Find where the given text appears and provide that cell's center as [x, y] coordinate. 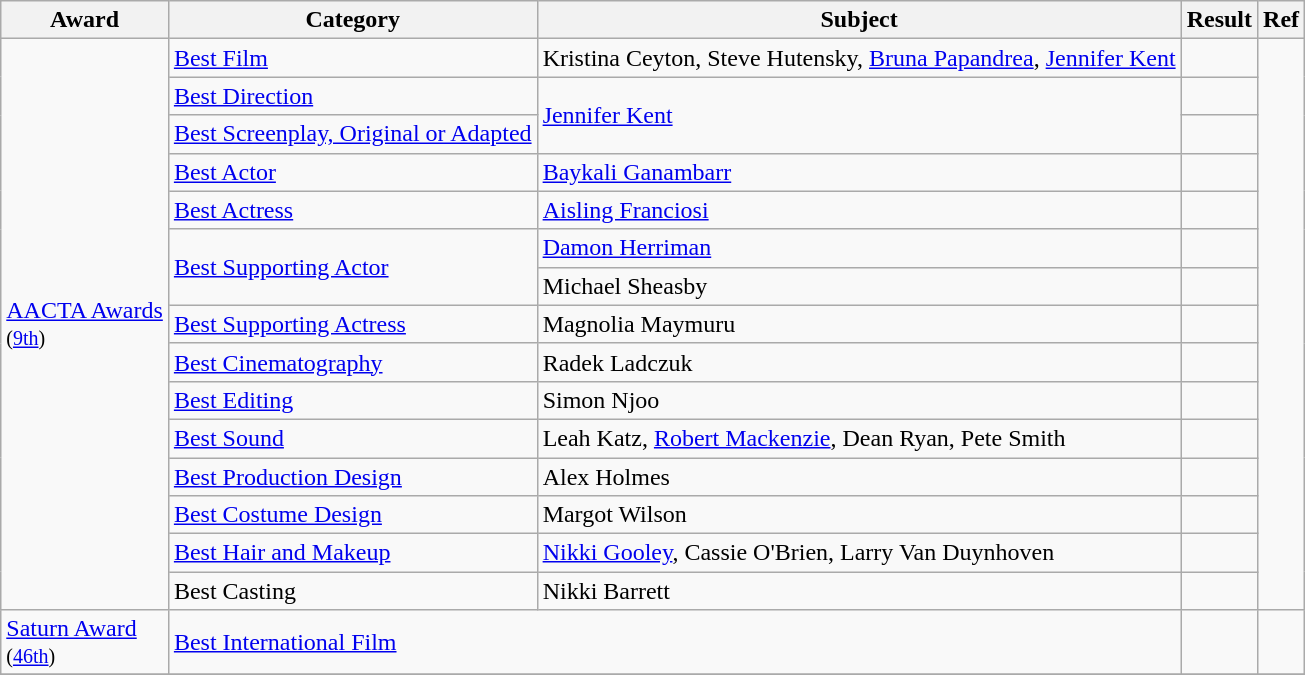
Radek Ladczuk [859, 362]
Margot Wilson [859, 515]
Best Editing [352, 400]
Best Cinematography [352, 362]
Nikki Gooley, Cassie O'Brien, Larry Van Duynhoven [859, 553]
Leah Katz, Robert Mackenzie, Dean Ryan, Pete Smith [859, 438]
Saturn Award(46th) [85, 642]
Damon Herriman [859, 248]
Best International Film [674, 642]
Subject [859, 20]
AACTA Awards(9th) [85, 324]
Best Supporting Actor [352, 267]
Best Screenplay, Original or Adapted [352, 134]
Michael Sheasby [859, 286]
Best Costume Design [352, 515]
Category [352, 20]
Result [1219, 20]
Nikki Barrett [859, 591]
Alex Holmes [859, 477]
Award [85, 20]
Magnolia Maymuru [859, 324]
Best Direction [352, 96]
Best Supporting Actress [352, 324]
Best Hair and Makeup [352, 553]
Best Casting [352, 591]
Best Sound [352, 438]
Kristina Ceyton, Steve Hutensky, Bruna Papandrea, Jennifer Kent [859, 58]
Aisling Franciosi [859, 210]
Best Actress [352, 210]
Baykali Ganambarr [859, 172]
Best Production Design [352, 477]
Best Film [352, 58]
Simon Njoo [859, 400]
Ref [1282, 20]
Best Actor [352, 172]
Jennifer Kent [859, 115]
